Capture the cell that displays the provided text and extract its [X, Y] central coordinate. 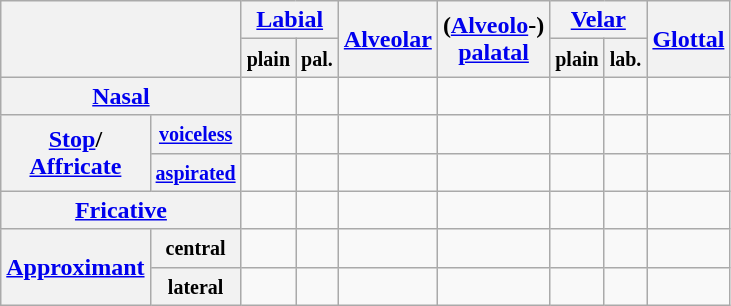
Fricative [121, 210]
pal. [318, 58]
central [196, 248]
voiceless [196, 134]
aspirated [196, 172]
Approximant [76, 267]
Velar [598, 20]
lab. [626, 58]
lateral [196, 286]
Nasal [121, 96]
Alveolar [388, 39]
(Alveolo-)palatal [493, 39]
Stop/Affricate [76, 153]
Labial [290, 20]
Glottal [688, 39]
